Locate the cell with the specified text and output its (x, y) center coordinate. 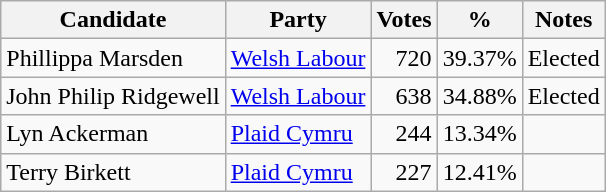
% (480, 20)
39.37% (480, 58)
John Philip Ridgewell (113, 96)
13.34% (480, 134)
Lyn Ackerman (113, 134)
244 (404, 134)
Party (298, 20)
227 (404, 172)
12.41% (480, 172)
Terry Birkett (113, 172)
Candidate (113, 20)
Votes (404, 20)
34.88% (480, 96)
Phillippa Marsden (113, 58)
638 (404, 96)
Notes (564, 20)
720 (404, 58)
